From the cell containing the given text, extract its center point as (x, y) coordinate. 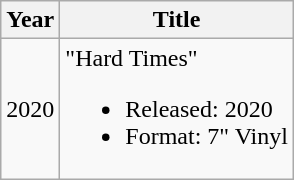
"Hard Times"Released: 2020Format: 7" Vinyl (177, 109)
2020 (30, 109)
Title (177, 20)
Year (30, 20)
